Provide the [X, Y] coordinate of the cell's center where the given text is located.  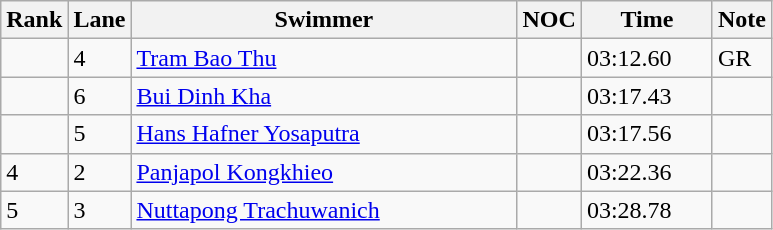
Lane [100, 20]
GR [742, 58]
Nuttapong Trachuwanich [324, 210]
2 [100, 172]
Tram Bao Thu [324, 58]
Bui Dinh Kha [324, 96]
03:17.56 [646, 134]
Panjapol Kongkhieo [324, 172]
03:22.36 [646, 172]
Swimmer [324, 20]
Time [646, 20]
03:28.78 [646, 210]
6 [100, 96]
Rank [34, 20]
3 [100, 210]
03:12.60 [646, 58]
Note [742, 20]
Hans Hafner Yosaputra [324, 134]
NOC [549, 20]
03:17.43 [646, 96]
